Find where the given text appears and provide that cell's center as (x, y) coordinate. 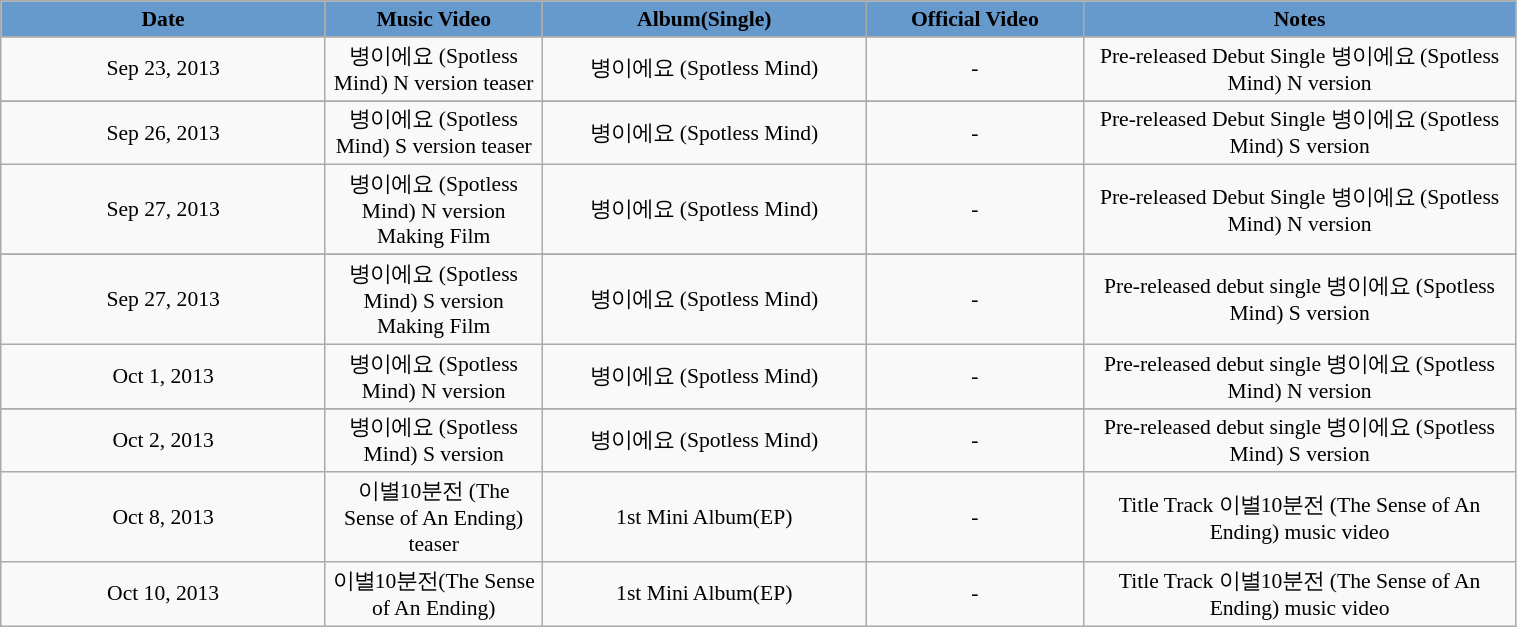
Pre-released debut single 병이에요 (Spotless Mind) N version (1300, 376)
병이에요 (Spotless Mind) N version (433, 376)
이별10분전 (The Sense of An Ending) teaser (433, 518)
Oct 2, 2013 (164, 440)
Album(Single) (704, 19)
Oct 8, 2013 (164, 518)
Sep 26, 2013 (164, 133)
Oct 10, 2013 (164, 594)
Pre-released Debut Single 병이에요 (Spotless Mind) S version (1300, 133)
병이에요 (Spotless Mind) N version teaser (433, 69)
Date (164, 19)
Official Video (975, 19)
Notes (1300, 19)
병이에요 (Spotless Mind) S version teaser (433, 133)
병이에요 (Spotless Mind) S version Making Film (433, 300)
Oct 1, 2013 (164, 376)
병이에요 (Spotless Mind) N version Making Film (433, 210)
Music Video (433, 19)
병이에요 (Spotless Mind) S version (433, 440)
Sep 23, 2013 (164, 69)
이별10분전(The Sense of An Ending) (433, 594)
